Capture the cell that displays the provided text and extract its [X, Y] central coordinate. 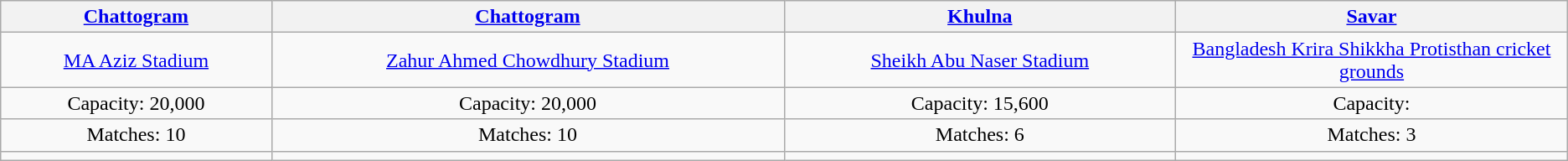
Matches: 6 [980, 135]
Savar [1372, 17]
Zahur Ahmed Chowdhury Stadium [528, 60]
Capacity: [1372, 103]
Bangladesh Krira Shikkha Protisthan cricket grounds [1372, 60]
MA Aziz Stadium [136, 60]
Sheikh Abu Naser Stadium [980, 60]
Khulna [980, 17]
Capacity: 15,600 [980, 103]
Matches: 3 [1372, 135]
